Pinpoint the cell where the given text exists, returning its (X, Y) midpoint coordinate. 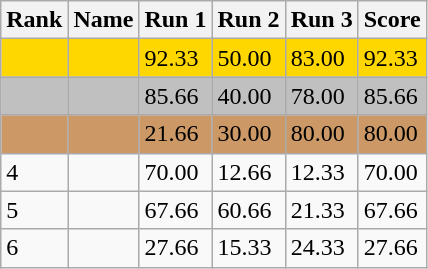
Run 2 (248, 20)
Name (104, 20)
15.33 (248, 248)
83.00 (322, 58)
Run 3 (322, 20)
4 (34, 172)
Score (392, 20)
5 (34, 210)
Run 1 (176, 20)
30.00 (248, 134)
50.00 (248, 58)
12.66 (248, 172)
78.00 (322, 96)
Rank (34, 20)
40.00 (248, 96)
6 (34, 248)
21.33 (322, 210)
60.66 (248, 210)
24.33 (322, 248)
21.66 (176, 134)
12.33 (322, 172)
